Determine the (x, y) coordinate at the center of the cell enclosing the given text.  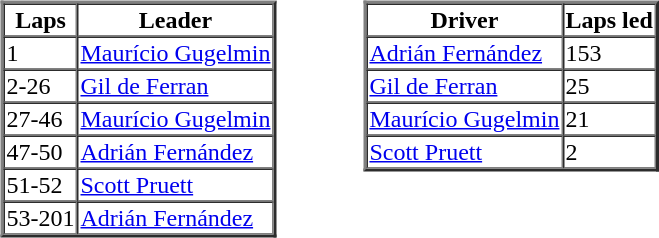
51-52 (41, 184)
21 (608, 118)
2 (608, 152)
25 (608, 86)
2-26 (41, 86)
1 (41, 52)
153 (608, 52)
53-201 (41, 218)
27-46 (41, 118)
Laps (41, 20)
Leader (175, 20)
Laps led (608, 20)
47-50 (41, 152)
Driver (464, 20)
